Return the [x, y] coordinate for the center point of the cell that contains the specified text.  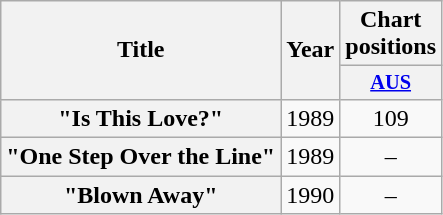
109 [391, 118]
Year [310, 50]
"One Step Over the Line" [141, 157]
"Blown Away" [141, 195]
Chart positions [391, 34]
Title [141, 50]
AUS [391, 83]
1990 [310, 195]
"Is This Love?" [141, 118]
